Scan for the cell matching the given text and deliver its (x, y) coordinate at center. 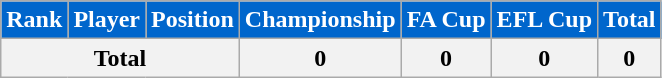
Player (107, 20)
EFL Cup (544, 20)
Rank (34, 20)
Position (193, 20)
Championship (320, 20)
FA Cup (446, 20)
